Detect which cell encompasses the target text, then output its (X, Y) center coordinate. 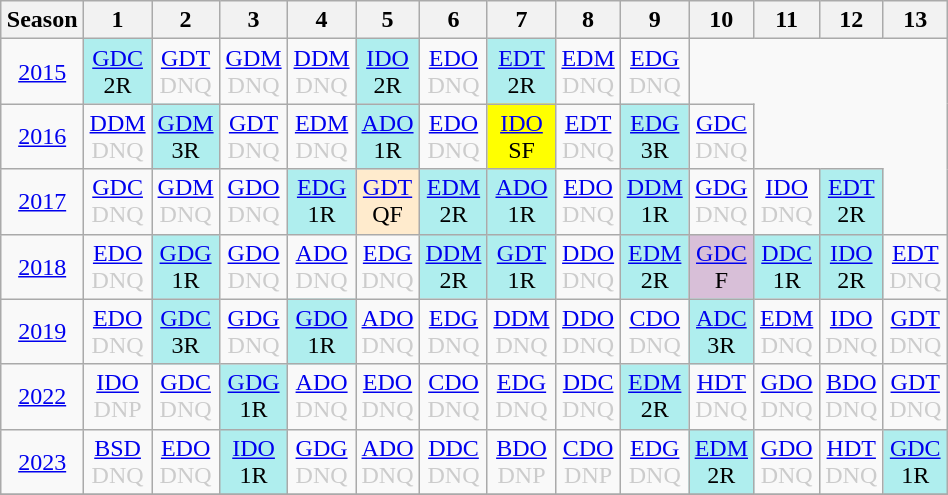
6 (453, 20)
13 (915, 20)
2017 (42, 202)
2016 (42, 136)
2015 (42, 72)
DDC1R (786, 266)
Season (42, 20)
4 (322, 20)
BSDDNQ (118, 462)
9 (655, 20)
GDT1R (521, 266)
2022 (42, 396)
ADC3R (722, 332)
EDG3R (655, 136)
1 (118, 20)
11 (786, 20)
DDM2R (453, 266)
GDC1R (915, 462)
10 (722, 20)
GDM3R (186, 136)
8 (588, 20)
IDOSF (521, 136)
GDC2R (118, 72)
GDC3R (186, 332)
7 (521, 20)
5 (388, 20)
BDODNQ (851, 396)
3 (254, 20)
2019 (42, 332)
GDCF (722, 266)
2 (186, 20)
GDO1R (322, 332)
GDTQF (388, 202)
2023 (42, 462)
12 (851, 20)
DDM1R (655, 202)
CDODNP (588, 462)
EDG1R (322, 202)
IDODNP (118, 396)
2018 (42, 266)
BDODNP (521, 462)
IDO1R (254, 462)
